Determine the [x, y] coordinate at the center of the cell enclosing the given text.  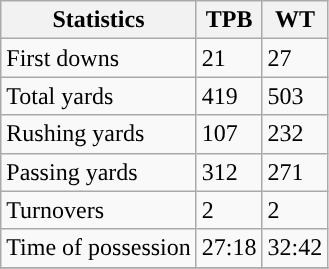
232 [295, 134]
21 [229, 58]
First downs [99, 58]
WT [295, 20]
Total yards [99, 96]
Rushing yards [99, 134]
419 [229, 96]
32:42 [295, 248]
27 [295, 58]
Passing yards [99, 172]
107 [229, 134]
271 [295, 172]
Statistics [99, 20]
312 [229, 172]
503 [295, 96]
Time of possession [99, 248]
TPB [229, 20]
27:18 [229, 248]
Turnovers [99, 210]
